Detect which cell encompasses the target text, then output its [X, Y] center coordinate. 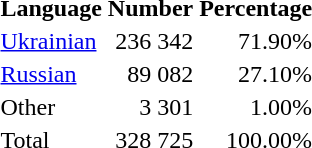
89 082 [150, 74]
236 342 [150, 41]
3 301 [150, 107]
